Locate the cell with the specified text and output its (x, y) center coordinate. 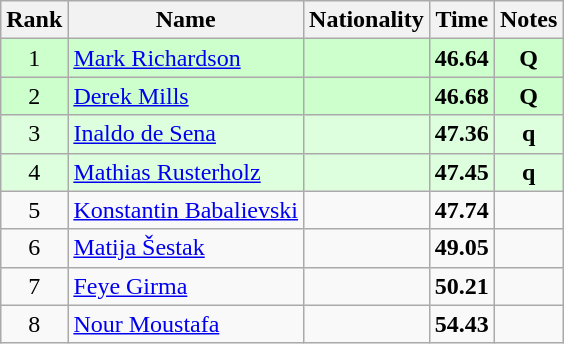
46.64 (462, 58)
4 (34, 172)
47.36 (462, 134)
3 (34, 134)
46.68 (462, 96)
Feye Girma (186, 286)
Notes (528, 20)
Konstantin Babalievski (186, 210)
Mark Richardson (186, 58)
Mathias Rusterholz (186, 172)
Nour Moustafa (186, 324)
Name (186, 20)
50.21 (462, 286)
Matija Šestak (186, 248)
Derek Mills (186, 96)
5 (34, 210)
Nationality (367, 20)
54.43 (462, 324)
47.74 (462, 210)
Time (462, 20)
2 (34, 96)
47.45 (462, 172)
49.05 (462, 248)
1 (34, 58)
7 (34, 286)
Rank (34, 20)
Inaldo de Sena (186, 134)
6 (34, 248)
8 (34, 324)
